Identify which cell holds the provided text, then report its [X, Y] central coordinate. 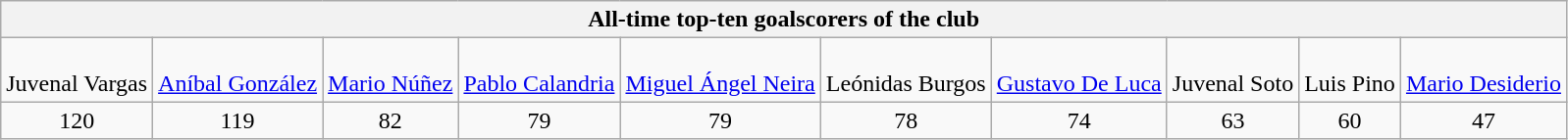
78 [906, 120]
Aníbal González [237, 70]
60 [1350, 120]
Pablo Calandria [540, 70]
Leónidas Burgos [906, 70]
Gustavo De Luca [1079, 70]
Luis Pino [1350, 70]
Miguel Ángel Neira [720, 70]
47 [1484, 120]
120 [77, 120]
Mario Núñez [391, 70]
119 [237, 120]
Juvenal Soto [1232, 70]
All-time top-ten goalscorers of the club [784, 20]
Mario Desiderio [1484, 70]
74 [1079, 120]
82 [391, 120]
Juvenal Vargas [77, 70]
63 [1232, 120]
